Provide the [x, y] coordinate of the cell's center where the given text is located.  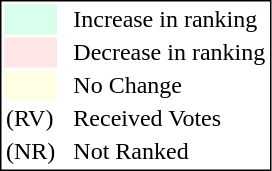
Decrease in ranking [170, 53]
Increase in ranking [170, 19]
(NR) [30, 151]
Not Ranked [170, 151]
Received Votes [170, 119]
(RV) [30, 119]
No Change [170, 85]
